Identify which cell holds the provided text, then report its (x, y) central coordinate. 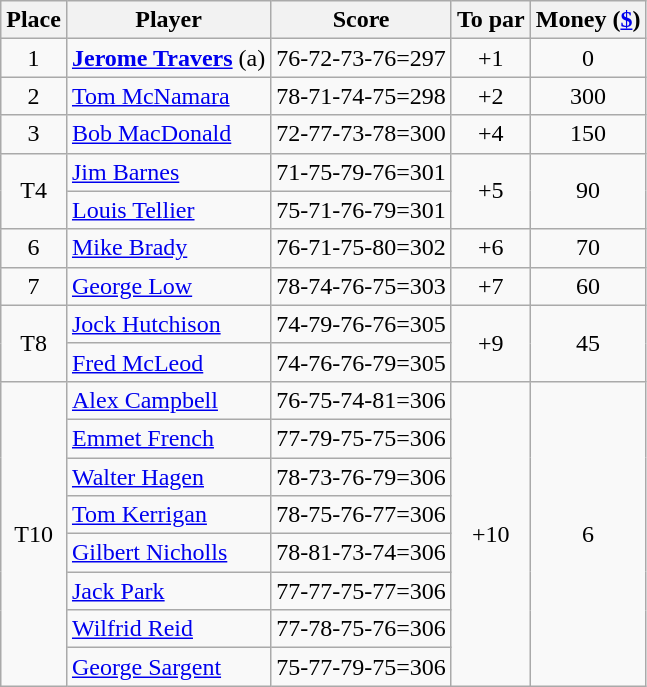
77-78-75-76=306 (362, 629)
T4 (34, 191)
77-77-75-77=306 (362, 591)
Bob MacDonald (168, 134)
Alex Campbell (168, 400)
78-74-76-75=303 (362, 286)
+2 (490, 96)
Walter Hagen (168, 477)
2 (34, 96)
78-75-76-77=306 (362, 515)
76-71-75-80=302 (362, 248)
7 (34, 286)
Tom Kerrigan (168, 515)
72-77-73-78=300 (362, 134)
Jack Park (168, 591)
1 (34, 58)
Fred McLeod (168, 362)
Player (168, 20)
Jim Barnes (168, 172)
To par (490, 20)
Score (362, 20)
Tom McNamara (168, 96)
90 (588, 191)
Emmet French (168, 438)
75-71-76-79=301 (362, 210)
George Low (168, 286)
78-81-73-74=306 (362, 553)
78-73-76-79=306 (362, 477)
+5 (490, 191)
T10 (34, 533)
3 (34, 134)
George Sargent (168, 667)
76-75-74-81=306 (362, 400)
Gilbert Nicholls (168, 553)
74-76-76-79=305 (362, 362)
Money ($) (588, 20)
+1 (490, 58)
+10 (490, 533)
+6 (490, 248)
76-72-73-76=297 (362, 58)
70 (588, 248)
60 (588, 286)
Jock Hutchison (168, 324)
77-79-75-75=306 (362, 438)
+9 (490, 343)
300 (588, 96)
Jerome Travers (a) (168, 58)
Wilfrid Reid (168, 629)
0 (588, 58)
75-77-79-75=306 (362, 667)
45 (588, 343)
74-79-76-76=305 (362, 324)
Mike Brady (168, 248)
+4 (490, 134)
T8 (34, 343)
+7 (490, 286)
71-75-79-76=301 (362, 172)
Louis Tellier (168, 210)
78-71-74-75=298 (362, 96)
Place (34, 20)
150 (588, 134)
